Output the (x, y) coordinate of the center of the cell containing the given text.  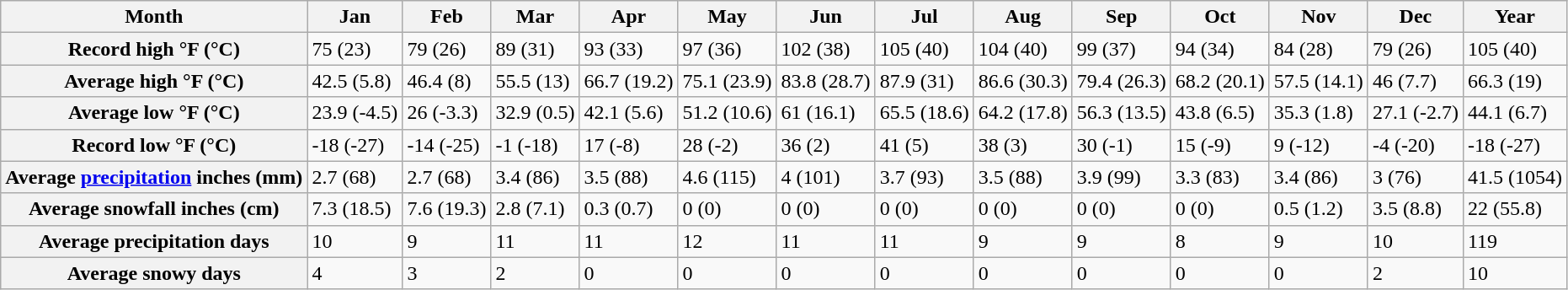
Aug (1022, 17)
64.2 (17.8) (1022, 113)
75.1 (23.9) (728, 81)
41 (5) (925, 145)
15 (-9) (1219, 145)
28 (-2) (728, 145)
93 (33) (628, 49)
119 (1514, 241)
Average precipitation days (154, 241)
-1 (-18) (536, 145)
0.5 (1.2) (1319, 209)
66.7 (19.2) (628, 81)
Oct (1219, 17)
Mar (536, 17)
65.5 (18.6) (925, 113)
84 (28) (1319, 49)
Month (154, 17)
32.9 (0.5) (536, 113)
102 (38) (825, 49)
56.3 (13.5) (1122, 113)
46.4 (8) (446, 81)
44.1 (6.7) (1514, 113)
51.2 (10.6) (728, 113)
3.9 (99) (1122, 177)
3.7 (93) (925, 177)
Average precipitation inches (mm) (154, 177)
87.9 (31) (925, 81)
Average high °F (°C) (154, 81)
68.2 (20.1) (1219, 81)
27.1 (-2.7) (1415, 113)
4 (355, 273)
38 (3) (1022, 145)
104 (40) (1022, 49)
3.3 (83) (1219, 177)
-14 (-25) (446, 145)
61 (16.1) (825, 113)
26 (-3.3) (446, 113)
Jul (925, 17)
Year (1514, 17)
3 (446, 273)
Jun (825, 17)
17 (-8) (628, 145)
-4 (-20) (1415, 145)
Dec (1415, 17)
9 (-12) (1319, 145)
2.8 (7.1) (536, 209)
57.5 (14.1) (1319, 81)
42.1 (5.6) (628, 113)
23.9 (-4.5) (355, 113)
30 (-1) (1122, 145)
79.4 (26.3) (1122, 81)
41.5 (1054) (1514, 177)
Apr (628, 17)
99 (37) (1122, 49)
Average snowfall inches (cm) (154, 209)
0.3 (0.7) (628, 209)
Average snowy days (154, 273)
75 (23) (355, 49)
4 (101) (825, 177)
4.6 (115) (728, 177)
83.8 (28.7) (825, 81)
66.3 (19) (1514, 81)
7.3 (18.5) (355, 209)
Sep (1122, 17)
97 (36) (728, 49)
42.5 (5.8) (355, 81)
36 (2) (825, 145)
Record low °F (°C) (154, 145)
8 (1219, 241)
94 (34) (1219, 49)
Feb (446, 17)
89 (31) (536, 49)
46 (7.7) (1415, 81)
3 (76) (1415, 177)
Record high °F (°C) (154, 49)
Jan (355, 17)
Average low °F (°C) (154, 113)
12 (728, 241)
22 (55.8) (1514, 209)
May (728, 17)
35.3 (1.8) (1319, 113)
86.6 (30.3) (1022, 81)
7.6 (19.3) (446, 209)
43.8 (6.5) (1219, 113)
3.5 (8.8) (1415, 209)
Nov (1319, 17)
55.5 (13) (536, 81)
